Return the (X, Y) coordinate for the center point of the cell that contains the specified text.  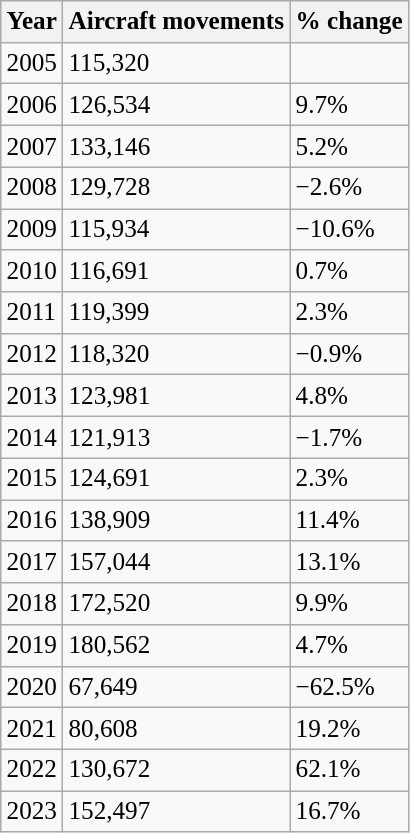
138,909 (176, 520)
126,534 (176, 105)
9.9% (350, 604)
123,981 (176, 396)
62.1% (350, 770)
−0.9% (350, 354)
115,320 (176, 63)
Year (32, 22)
11.4% (350, 520)
180,562 (176, 645)
116,691 (176, 271)
133,146 (176, 146)
2019 (32, 645)
115,934 (176, 229)
129,728 (176, 188)
2010 (32, 271)
−2.6% (350, 188)
2020 (32, 687)
2005 (32, 63)
2023 (32, 812)
2008 (32, 188)
121,913 (176, 437)
4.8% (350, 396)
% change (350, 22)
2018 (32, 604)
2017 (32, 562)
2012 (32, 354)
2013 (32, 396)
2007 (32, 146)
−10.6% (350, 229)
2009 (32, 229)
5.2% (350, 146)
2021 (32, 728)
118,320 (176, 354)
172,520 (176, 604)
2022 (32, 770)
119,399 (176, 313)
9.7% (350, 105)
2011 (32, 313)
Aircraft movements (176, 22)
80,608 (176, 728)
152,497 (176, 812)
4.7% (350, 645)
0.7% (350, 271)
16.7% (350, 812)
2006 (32, 105)
2014 (32, 437)
157,044 (176, 562)
−62.5% (350, 687)
−1.7% (350, 437)
124,691 (176, 479)
67,649 (176, 687)
130,672 (176, 770)
2015 (32, 479)
19.2% (350, 728)
2016 (32, 520)
13.1% (350, 562)
